Locate the cell with the specified text and output its (X, Y) center coordinate. 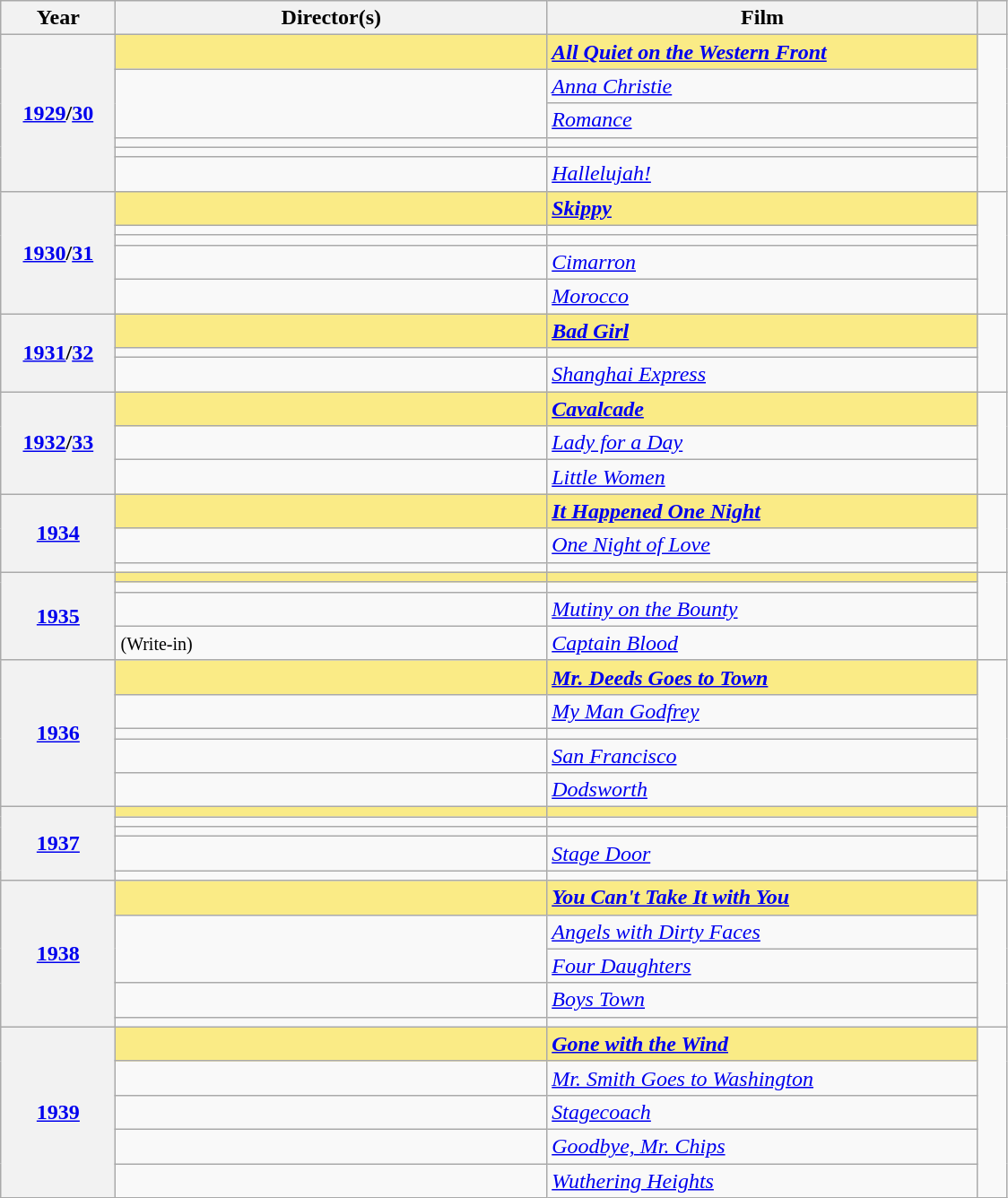
1938 (58, 954)
Stage Door (762, 854)
1934 (58, 533)
Angels with Dirty Faces (762, 932)
Boys Town (762, 1000)
Little Women (762, 477)
1937 (58, 844)
Lady for a Day (762, 443)
1936 (58, 734)
Morocco (762, 296)
All Quiet on the Western Front (762, 52)
San Francisco (762, 756)
Wuthering Heights (762, 1181)
Bad Girl (762, 331)
Cimarron (762, 262)
Stagecoach (762, 1112)
Mr. Deeds Goes to Town (762, 677)
1935 (58, 616)
Shanghai Express (762, 375)
Director(s) (332, 18)
Hallelujah! (762, 174)
Romance (762, 120)
1932/33 (58, 443)
Dodsworth (762, 790)
(Write-in) (332, 643)
Four Daughters (762, 966)
Captain Blood (762, 643)
Film (762, 18)
My Man Godfrey (762, 711)
1930/31 (58, 252)
You Can't Take It with You (762, 898)
Year (58, 18)
Gone with the Wind (762, 1044)
Mr. Smith Goes to Washington (762, 1078)
1939 (58, 1112)
Skippy (762, 208)
1931/32 (58, 353)
1929/30 (58, 113)
It Happened One Night (762, 511)
Goodbye, Mr. Chips (762, 1146)
Cavalcade (762, 409)
One Night of Love (762, 545)
Mutiny on the Bounty (762, 609)
Anna Christie (762, 86)
